Detect which cell encompasses the target text, then output its [X, Y] center coordinate. 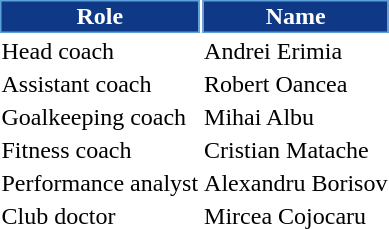
Goalkeeping coach [100, 117]
Fitness coach [100, 150]
Assistant coach [100, 84]
Cristian Matache [296, 150]
Name [296, 16]
Andrei Erimia [296, 51]
Robert Oancea [296, 84]
Mihai Albu [296, 117]
Alexandru Borisov [296, 183]
Performance analyst [100, 183]
Role [100, 16]
Head coach [100, 51]
